Return (x, y) of the center of cell containing provided text 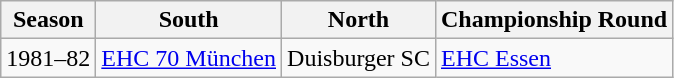
Championship Round (554, 20)
North (359, 20)
EHC 70 München (189, 58)
Duisburger SC (359, 58)
EHC Essen (554, 58)
Season (48, 20)
1981–82 (48, 58)
South (189, 20)
